Identify which cell holds the provided text, then report its (x, y) central coordinate. 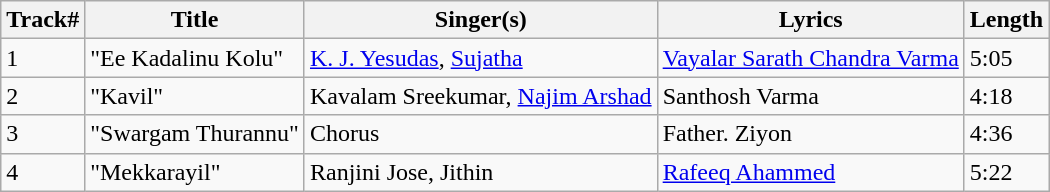
"Swargam Thurannu" (195, 134)
4:18 (1006, 96)
4 (43, 172)
Chorus (480, 134)
Kavalam Sreekumar, Najim Arshad (480, 96)
5:05 (1006, 58)
3 (43, 134)
Rafeeq Ahammed (810, 172)
Vayalar Sarath Chandra Varma (810, 58)
K. J. Yesudas, Sujatha (480, 58)
5:22 (1006, 172)
Track# (43, 20)
Ranjini Jose, Jithin (480, 172)
"Ee Kadalinu Kolu" (195, 58)
Length (1006, 20)
Lyrics (810, 20)
Title (195, 20)
1 (43, 58)
Father. Ziyon (810, 134)
2 (43, 96)
"Kavil" (195, 96)
Singer(s) (480, 20)
"Mekkarayil" (195, 172)
4:36 (1006, 134)
Santhosh Varma (810, 96)
